Provide the [x, y] coordinate of the cell's center where the given text is located.  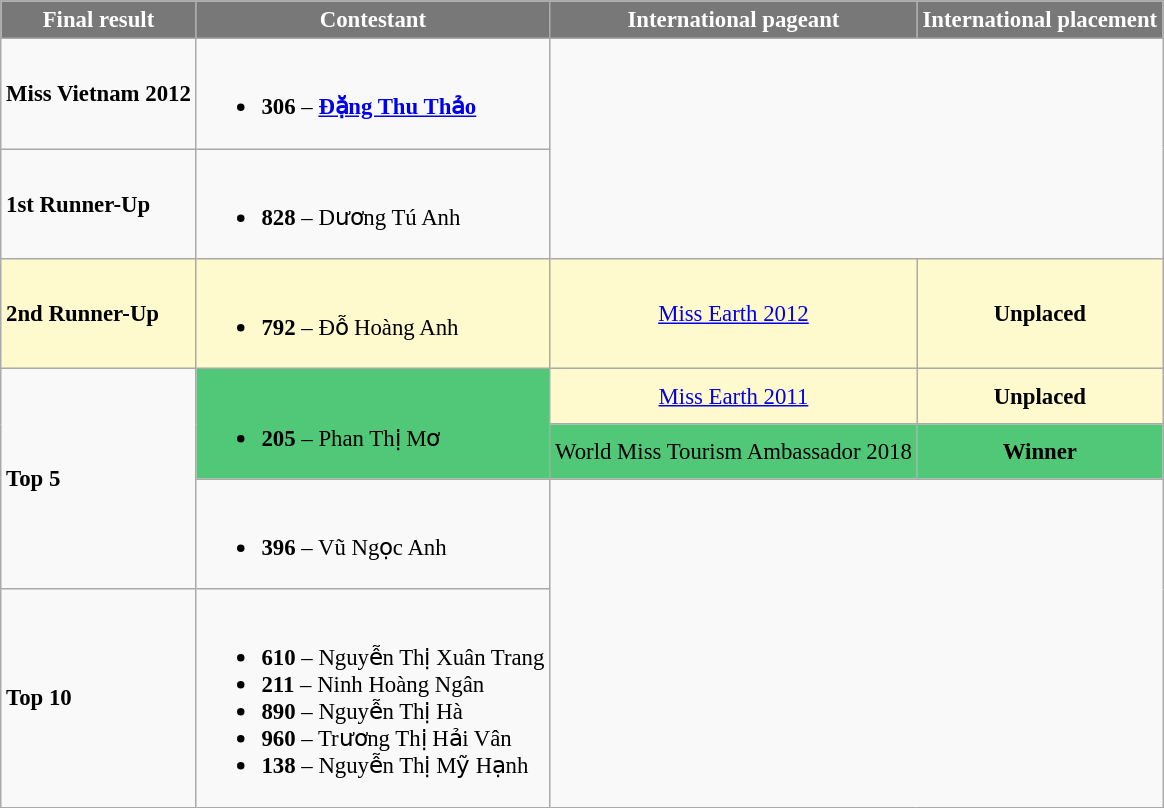
306 – Đặng Thu Thảo [373, 94]
792 – Đỗ Hoàng Anh [373, 314]
205 – Phan Thị Mơ [373, 424]
Winner [1040, 452]
610 – Nguyễn Thị Xuân Trang211 – Ninh Hoàng Ngân890 – Nguyễn Thị Hà960 – Trương Thị Hải Vân138 – Nguyễn Thị Mỹ Hạnh [373, 698]
1st Runner-Up [98, 204]
Miss Earth 2012 [734, 314]
International pageant [734, 20]
Miss Earth 2011 [734, 396]
828 – Dương Tú Anh [373, 204]
2nd Runner-Up [98, 314]
Top 5 [98, 479]
Contestant [373, 20]
Top 10 [98, 698]
Final result [98, 20]
World Miss Tourism Ambassador 2018 [734, 452]
396 – Vũ Ngọc Anh [373, 534]
Miss Vietnam 2012 [98, 94]
International placement [1040, 20]
